Extract the (X, Y) coordinate from the center of the cell holding the provided text.  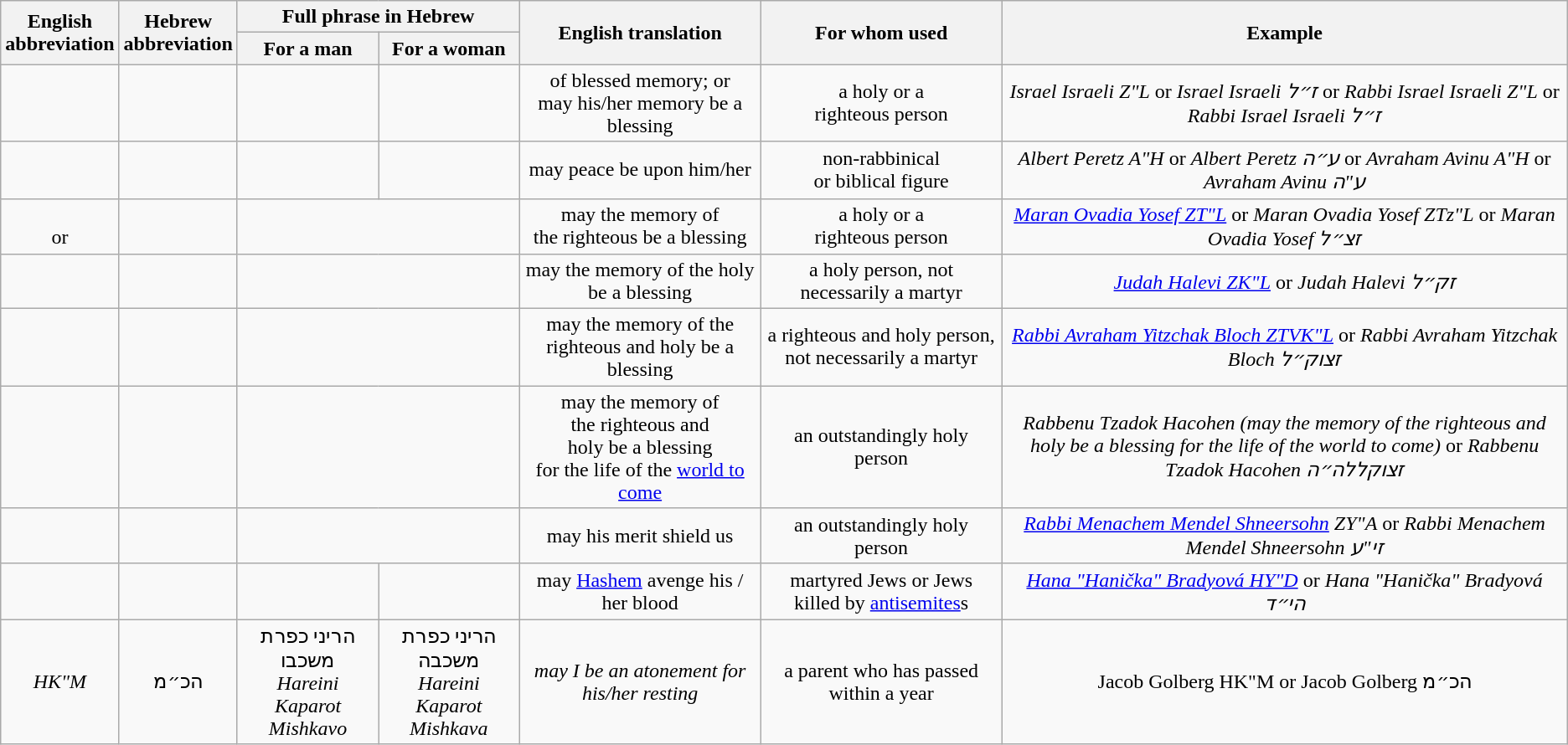
a righteous and holy person, not necessarily a martyr (881, 347)
may I be an atonement for his/her resting (640, 681)
of blessed memory; ormay his/her memory be a blessing (640, 103)
הריני כפרת משכבהHareini Kaparot Mishkava (449, 681)
HK"M (60, 681)
may the memory ofthe righteous be a blessing (640, 226)
Jacob Golberg HK"M or Jacob Golberg הכ״מ (1285, 681)
For whom used (881, 33)
Judah Halevi ZK"L or Judah Halevi זק״ל (1285, 281)
may the memory of the holy be a blessing (640, 281)
Hana "Hanička" Bradyová HY"D or Hana "Hanička" Bradyová הי״ד (1285, 591)
martyred Jews or Jews killed by antisemitess (881, 591)
הריני כפרת משכבוHareini Kaparot Mishkavo (307, 681)
Maran Ovadia Yosef ZT"L or Maran Ovadia Yosef ZTz"L or Maran Ovadia Yosef זצ״ל (1285, 226)
Albert Peretz A"H or Albert Peretz ע״ה or Avraham Avinu A"H or Avraham Avinu ע"ה (1285, 170)
a holy person, not necessarily a martyr (881, 281)
Englishabbreviation (60, 33)
English translation (640, 33)
Rabbi Menachem Mendel Shneersohn ZY"A or Rabbi Menachem Mendel Shneersohn זי"ע (1285, 536)
may Hashem avenge his / her blood (640, 591)
For a woman (449, 49)
Rabbenu Tzadok Hacohen (may the memory of the righteous and holy be a blessing for the life of the world to come) or Rabbenu Tzadok Hacohen זצוקללה״ה (1285, 447)
may the memory of the righteous and holy be a blessing (640, 347)
Full phrase in Hebrew (379, 17)
Hebrewabbreviation (178, 33)
or (60, 226)
Rabbi Avraham Yitzchak Bloch ZTVK"L or Rabbi Avraham Yitzchak Bloch זצוק״ל (1285, 347)
הכ״מ (178, 681)
Israel Israeli Z"L or Israel Israeli ז״ל or Rabbi Israel Israeli Z"L or Rabbi Israel Israeli ז״ל (1285, 103)
may his merit shield us (640, 536)
Example (1285, 33)
non-rabbinical or biblical figure (881, 170)
may peace be upon him/her (640, 170)
For a man (307, 49)
a parent who has passed within a year (881, 681)
may the memory ofthe righteous andholy be a blessingfor the life of the world to come (640, 447)
